For the text-containing cell, return its midpoint in (x, y) coordinate format. 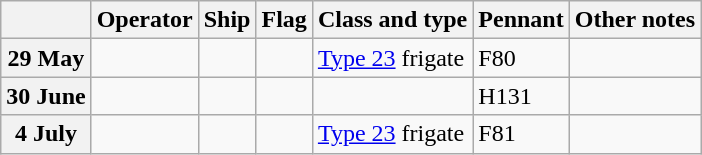
Ship (227, 20)
4 July (46, 134)
F80 (521, 58)
H131 (521, 96)
30 June (46, 96)
Class and type (392, 20)
F81 (521, 134)
29 May (46, 58)
Pennant (521, 20)
Flag (284, 20)
Other notes (634, 20)
Operator (144, 20)
